For the text-containing cell, return its midpoint in [X, Y] coordinate format. 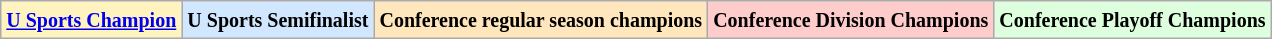
Conference regular season champions [541, 20]
U Sports Semifinalist [278, 20]
Conference Playoff Champions [1132, 20]
U Sports Champion [92, 20]
Conference Division Champions [851, 20]
